Scan for the cell matching the given text and deliver its [x, y] coordinate at center. 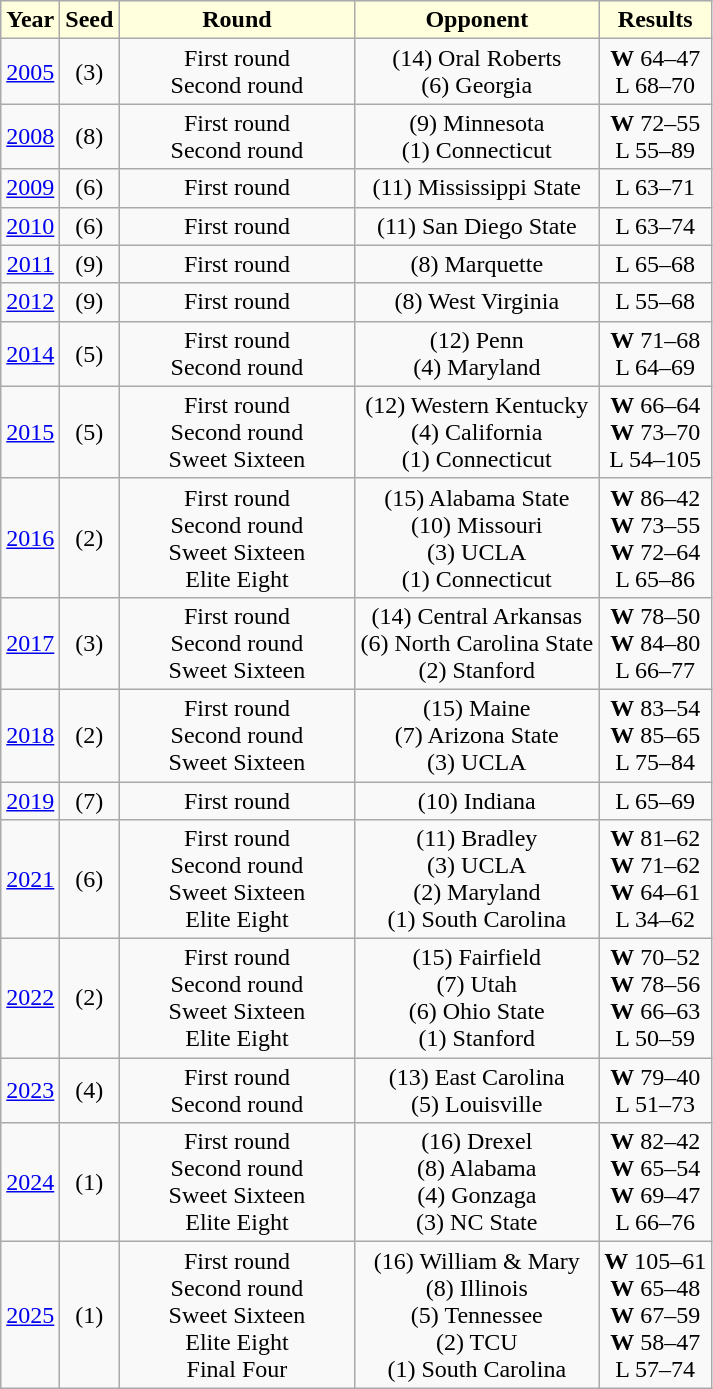
(4) [90, 1090]
(15) Maine(7) Arizona State(3) UCLA [477, 735]
(14) Oral Roberts(6) Georgia [477, 72]
(16) William & Mary(8) Illinois(5) Tennessee(2) TCU(1) South Carolina [477, 1315]
W 70–52W 78–56W 66–63L 50–59 [656, 998]
2010 [30, 226]
(15) Alabama State(10) Missouri(3) UCLA(1) Connecticut [477, 538]
W 78–50W 84–80L 66–77 [656, 643]
2019 [30, 801]
W 105–61W 65–48W 67–59W 58–47L 57–74 [656, 1315]
W 66–64W 73–70L 54–105 [656, 432]
2018 [30, 735]
2014 [30, 354]
Results [656, 20]
(8) Marquette [477, 264]
(8) [90, 136]
L 65–68 [656, 264]
(7) [90, 801]
(14) Central Arkansas(6) North Carolina State(2) Stanford [477, 643]
Year [30, 20]
(9) Minnesota(1) Connecticut [477, 136]
W 81–62W 71–62W 64–61L 34–62 [656, 880]
(13) East Carolina(5) Louisville [477, 1090]
Seed [90, 20]
W 83–54W 85–65L 75–84 [656, 735]
Opponent [477, 20]
(8) West Virginia [477, 302]
2025 [30, 1315]
2022 [30, 998]
(11) Bradley(3) UCLA(2) Maryland (1) South Carolina [477, 880]
(12) Western Kentucky(4) California(1) Connecticut [477, 432]
2024 [30, 1182]
L 55–68 [656, 302]
W 71–68L 64–69 [656, 354]
2016 [30, 538]
(11) Mississippi State [477, 188]
2005 [30, 72]
W 72–55L 55–89 [656, 136]
2009 [30, 188]
2008 [30, 136]
Round [237, 20]
(12) Penn(4) Maryland [477, 354]
2011 [30, 264]
2012 [30, 302]
W 86–42W 73–55W 72–64L 65–86 [656, 538]
(16) Drexel(8) Alabama(4) Gonzaga(3) NC State [477, 1182]
2023 [30, 1090]
(10) Indiana [477, 801]
L 63–74 [656, 226]
2015 [30, 432]
L 63–71 [656, 188]
L 65–69 [656, 801]
W 64–47L 68–70 [656, 72]
W 79–40L 51–73 [656, 1090]
First roundSecond roundSweet SixteenElite EightFinal Four [237, 1315]
(11) San Diego State [477, 226]
2021 [30, 880]
(15) Fairfield(7) Utah(6) Ohio State (1) Stanford [477, 998]
2017 [30, 643]
W 82–42W 65–54W 69–47L 66–76 [656, 1182]
